For the text-containing cell, return its midpoint in [X, Y] coordinate format. 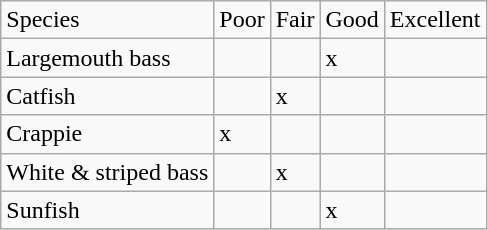
Excellent [435, 20]
Largemouth bass [108, 58]
Sunfish [108, 210]
Fair [295, 20]
Poor [242, 20]
Species [108, 20]
Good [352, 20]
White & striped bass [108, 172]
Catfish [108, 96]
Crappie [108, 134]
